Determine the (X, Y) coordinate at the center of the cell enclosing the given text.  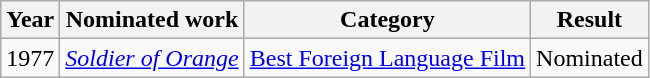
Category (387, 20)
Year (30, 20)
Result (590, 20)
Best Foreign Language Film (387, 58)
Nominated (590, 58)
Nominated work (152, 20)
Soldier of Orange (152, 58)
1977 (30, 58)
